Detect which cell encompasses the target text, then output its (X, Y) center coordinate. 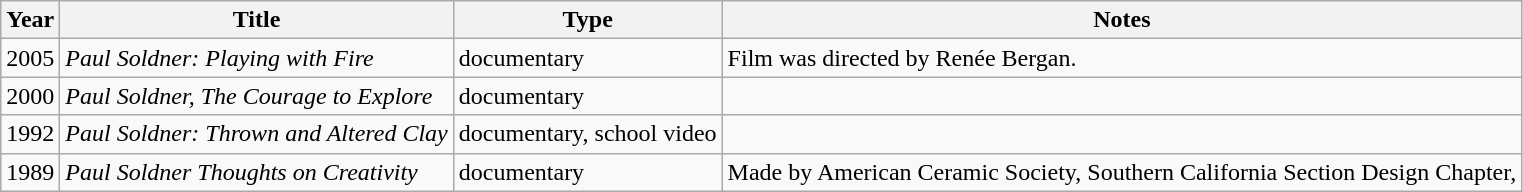
Made by American Ceramic Society, Southern California Section Design Chapter, (1122, 172)
Paul Soldner: Playing with Fire (256, 58)
documentary, school video (588, 134)
1989 (30, 172)
Title (256, 20)
Paul Soldner: Thrown and Altered Clay (256, 134)
Type (588, 20)
Year (30, 20)
Film was directed by Renée Bergan. (1122, 58)
1992 (30, 134)
Paul Soldner, The Courage to Explore (256, 96)
2000 (30, 96)
Notes (1122, 20)
Paul Soldner Thoughts on Creativity (256, 172)
2005 (30, 58)
